Detect which cell encompasses the target text, then output its (X, Y) center coordinate. 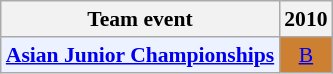
Team event (140, 19)
Asian Junior Championships (140, 55)
2010 (306, 19)
B (306, 55)
